Return the [X, Y] coordinate for the center point of the cell that contains the specified text.  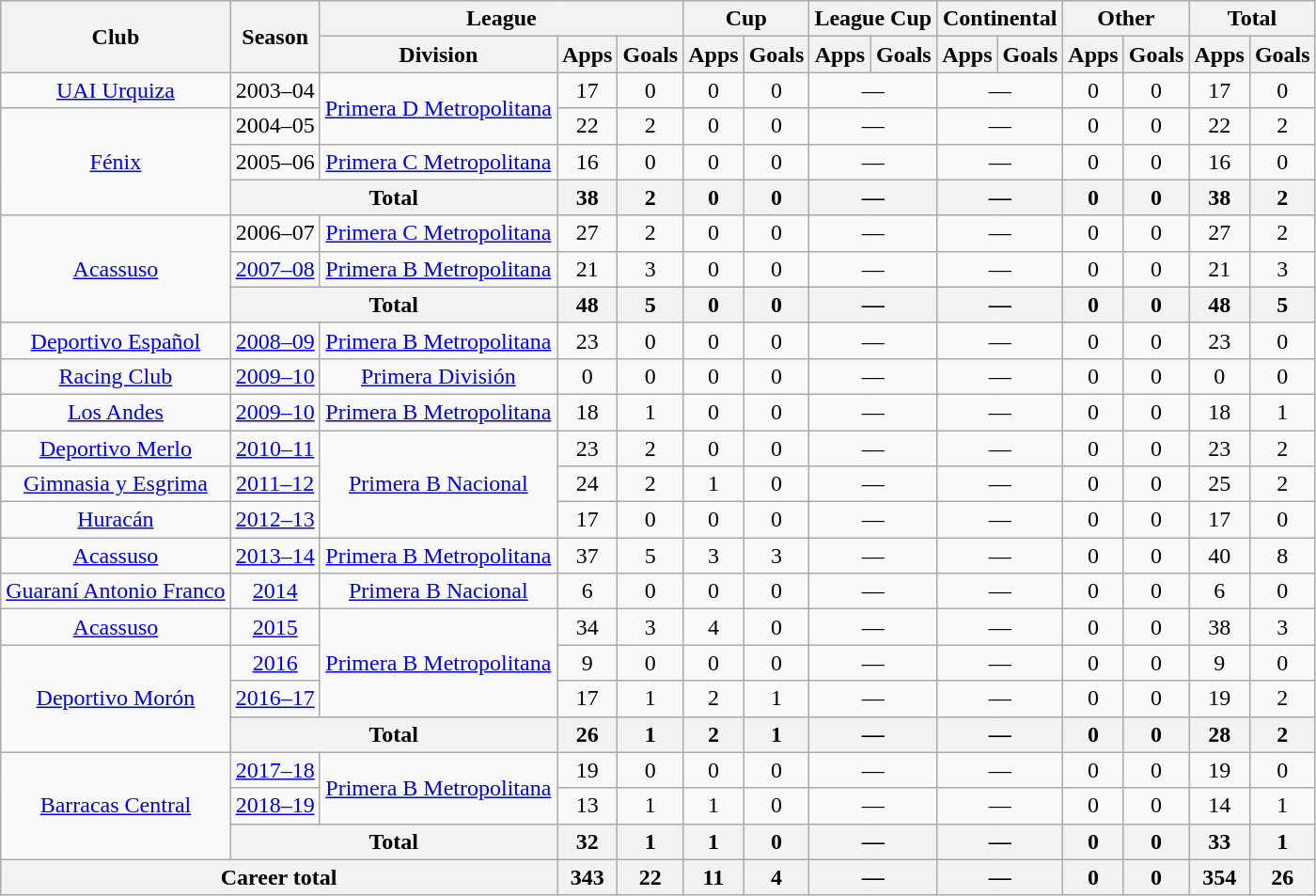
2004–05 [274, 126]
2015 [274, 627]
Guaraní Antonio Franco [116, 591]
2016–17 [274, 699]
2008–09 [274, 340]
34 [587, 627]
2016 [274, 663]
Season [274, 37]
2006–07 [274, 233]
Racing Club [116, 376]
2018–19 [274, 806]
11 [713, 877]
37 [587, 556]
32 [587, 841]
Barracas Central [116, 806]
Huracán [116, 520]
Division [438, 55]
Career total [279, 877]
2007–08 [274, 269]
2010–11 [274, 448]
13 [587, 806]
354 [1219, 877]
League [502, 19]
League Cup [873, 19]
Cup [746, 19]
2011–12 [274, 484]
2013–14 [274, 556]
40 [1219, 556]
25 [1219, 484]
Deportivo Merlo [116, 448]
24 [587, 484]
343 [587, 877]
14 [1219, 806]
Other [1126, 19]
Fénix [116, 162]
28 [1219, 734]
33 [1219, 841]
2012–13 [274, 520]
Primera D Metropolitana [438, 108]
Los Andes [116, 412]
Gimnasia y Esgrima [116, 484]
Primera División [438, 376]
8 [1282, 556]
2005–06 [274, 162]
Continental [1000, 19]
2014 [274, 591]
Club [116, 37]
2017–18 [274, 770]
2003–04 [274, 90]
Deportivo Español [116, 340]
UAI Urquiza [116, 90]
Deportivo Morón [116, 699]
